Pinpoint the cell where the given text exists, returning its (x, y) midpoint coordinate. 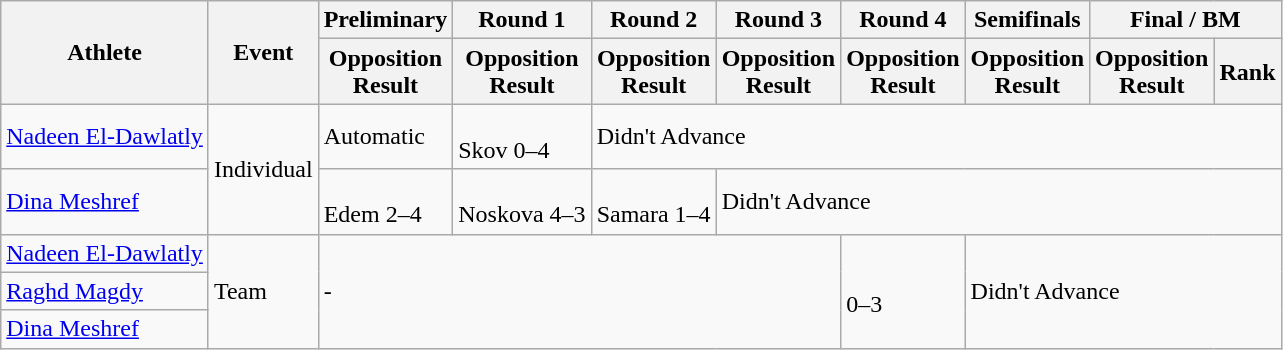
Semifinals (1027, 20)
Round 2 (654, 20)
Event (263, 52)
Automatic (386, 136)
Noskova 4–3 (522, 202)
Round 1 (522, 20)
Athlete (105, 52)
Skov 0–4 (522, 136)
Edem 2–4 (386, 202)
Round 3 (778, 20)
Rank (1248, 72)
Individual (263, 169)
Raghd Magdy (105, 291)
Round 4 (903, 20)
Team (263, 291)
Preliminary (386, 20)
- (579, 291)
Samara 1–4 (654, 202)
Final / BM (1186, 20)
0–3 (903, 291)
